Output the [X, Y] coordinate of the center of the cell containing the given text.  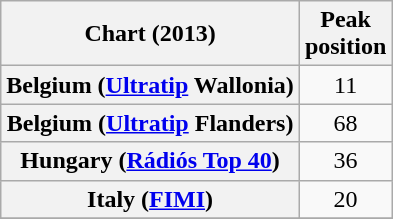
Belgium (Ultratip Flanders) [150, 123]
Chart (2013) [150, 34]
Peakposition [345, 34]
68 [345, 123]
Belgium (Ultratip Wallonia) [150, 85]
20 [345, 199]
11 [345, 85]
Italy (FIMI) [150, 199]
Hungary (Rádiós Top 40) [150, 161]
36 [345, 161]
